Output the [X, Y] coordinate of the center of the cell containing the given text.  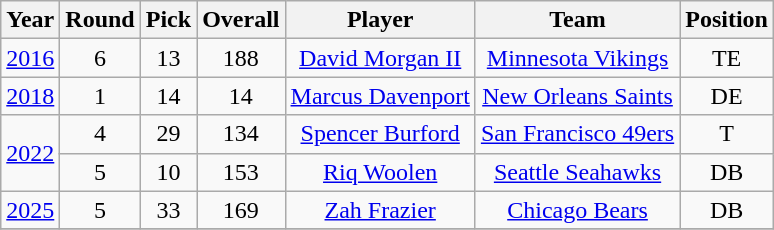
Overall [241, 20]
Seattle Seahawks [577, 172]
29 [168, 134]
1 [100, 96]
2025 [30, 210]
New Orleans Saints [577, 96]
Zah Frazier [380, 210]
33 [168, 210]
2016 [30, 58]
San Francisco 49ers [577, 134]
2022 [30, 153]
188 [241, 58]
Chicago Bears [577, 210]
Riq Woolen [380, 172]
13 [168, 58]
Position [727, 20]
Minnesota Vikings [577, 58]
2018 [30, 96]
TE [727, 58]
Team [577, 20]
Pick [168, 20]
Marcus Davenport [380, 96]
4 [100, 134]
Player [380, 20]
David Morgan II [380, 58]
Round [100, 20]
169 [241, 210]
134 [241, 134]
T [727, 134]
153 [241, 172]
Spencer Burford [380, 134]
10 [168, 172]
DE [727, 96]
6 [100, 58]
Year [30, 20]
